Return [X, Y] of the center of cell containing provided text 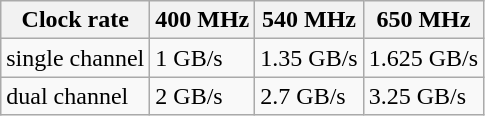
1.625 GB/s [423, 58]
540 MHz [309, 20]
400 MHz [202, 20]
2.7 GB/s [309, 96]
dual channel [76, 96]
2 GB/s [202, 96]
single channel [76, 58]
3.25 GB/s [423, 96]
1.35 GB/s [309, 58]
650 MHz [423, 20]
1 GB/s [202, 58]
Clock rate [76, 20]
